Output the (x, y) coordinate of the center of the cell containing the given text.  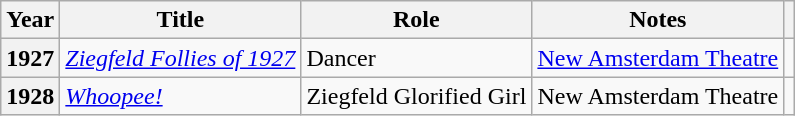
Ziegfeld Glorified Girl (416, 96)
Notes (658, 20)
Dancer (416, 58)
Role (416, 20)
1928 (30, 96)
Whoopee! (180, 96)
Year (30, 20)
Title (180, 20)
Ziegfeld Follies of 1927 (180, 58)
1927 (30, 58)
